Identify which cell holds the provided text, then report its [x, y] central coordinate. 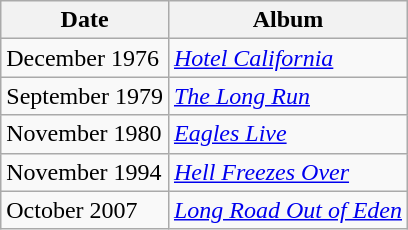
December 1976 [85, 58]
November 1980 [85, 134]
September 1979 [85, 96]
The Long Run [288, 96]
Eagles Live [288, 134]
Date [85, 20]
Album [288, 20]
October 2007 [85, 210]
November 1994 [85, 172]
Long Road Out of Eden [288, 210]
Hotel California [288, 58]
Hell Freezes Over [288, 172]
